Identify which cell holds the provided text, then report its (X, Y) central coordinate. 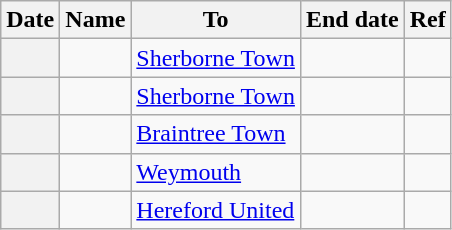
Name (96, 20)
End date (352, 20)
Ref (428, 20)
Date (30, 20)
Braintree Town (216, 134)
Hereford United (216, 210)
To (216, 20)
Weymouth (216, 172)
